Return [X, Y] of the center of cell containing provided text 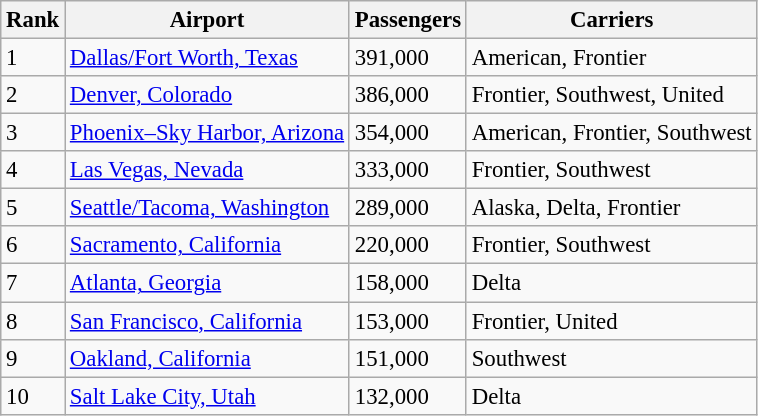
Sacramento, California [208, 245]
Las Vegas, Nevada [208, 170]
Passengers [408, 20]
Salt Lake City, Utah [208, 396]
Southwest [612, 358]
333,000 [408, 170]
220,000 [408, 245]
1 [33, 58]
Rank [33, 20]
7 [33, 283]
Alaska, Delta, Frontier [612, 208]
Airport [208, 20]
Carriers [612, 20]
American, Frontier, Southwest [612, 133]
Atlanta, Georgia [208, 283]
289,000 [408, 208]
Denver, Colorado [208, 95]
158,000 [408, 283]
132,000 [408, 396]
151,000 [408, 358]
391,000 [408, 58]
Frontier, Southwest, United [612, 95]
American, Frontier [612, 58]
354,000 [408, 133]
8 [33, 321]
9 [33, 358]
5 [33, 208]
Phoenix–Sky Harbor, Arizona [208, 133]
10 [33, 396]
4 [33, 170]
Seattle/Tacoma, Washington [208, 208]
153,000 [408, 321]
2 [33, 95]
3 [33, 133]
386,000 [408, 95]
Frontier, United [612, 321]
San Francisco, California [208, 321]
Dallas/Fort Worth, Texas [208, 58]
Oakland, California [208, 358]
6 [33, 245]
